Identify which cell holds the provided text, then report its (x, y) central coordinate. 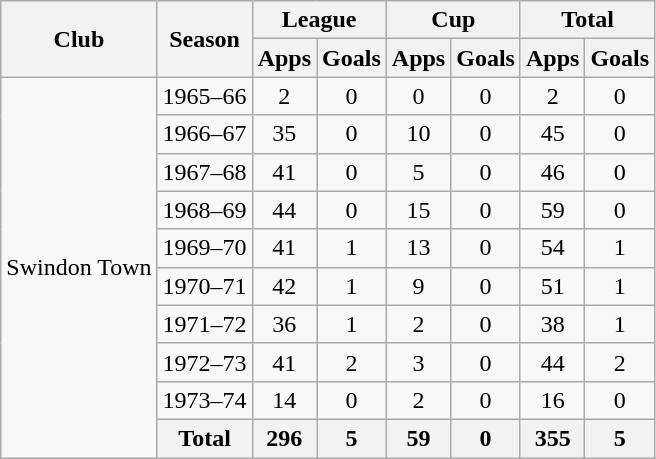
1965–66 (204, 96)
Season (204, 39)
League (319, 20)
Cup (453, 20)
1973–74 (204, 400)
46 (552, 172)
1969–70 (204, 248)
51 (552, 286)
9 (418, 286)
Club (79, 39)
14 (284, 400)
1971–72 (204, 324)
355 (552, 438)
1972–73 (204, 362)
42 (284, 286)
1967–68 (204, 172)
3 (418, 362)
36 (284, 324)
38 (552, 324)
1968–69 (204, 210)
13 (418, 248)
16 (552, 400)
Swindon Town (79, 268)
35 (284, 134)
54 (552, 248)
45 (552, 134)
10 (418, 134)
15 (418, 210)
1966–67 (204, 134)
1970–71 (204, 286)
296 (284, 438)
